Capture the cell that displays the provided text and extract its (X, Y) central coordinate. 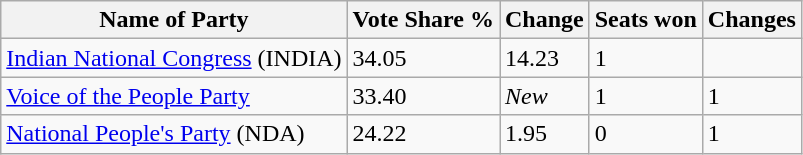
Changes (752, 20)
24.22 (423, 134)
Indian National Congress (INDIA) (174, 58)
Seats won (646, 20)
Change (545, 20)
Vote Share % (423, 20)
Voice of the People Party (174, 96)
0 (646, 134)
1.95 (545, 134)
Name of Party (174, 20)
33.40 (423, 96)
34.05 (423, 58)
14.23 (545, 58)
National People's Party (NDA) (174, 134)
New (545, 96)
